Locate the cell with the specified text and output its [X, Y] center coordinate. 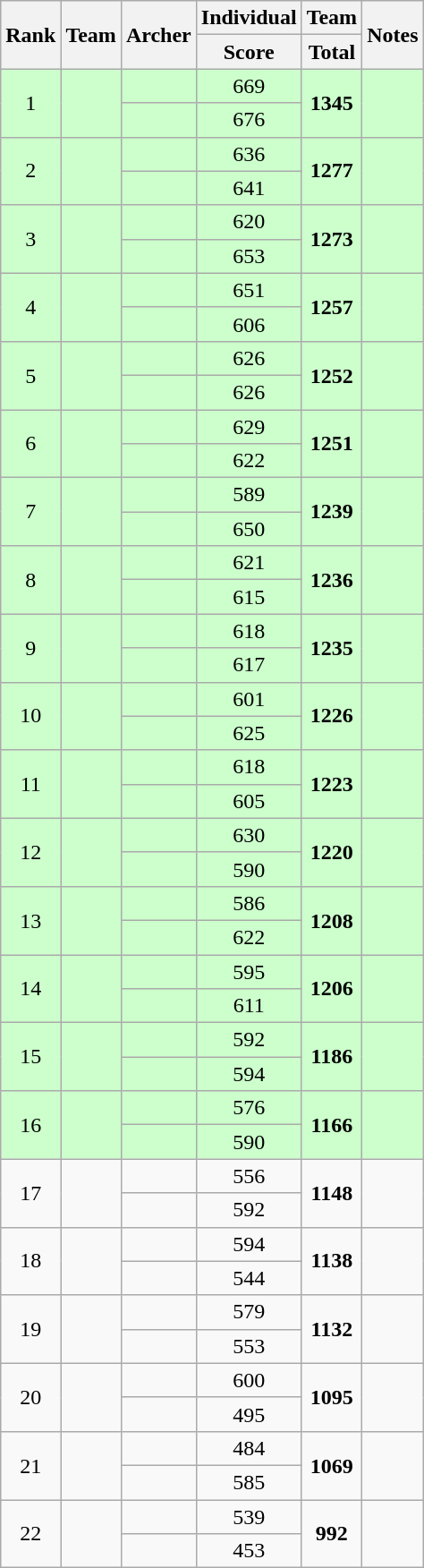
620 [249, 222]
495 [249, 1414]
601 [249, 699]
21 [30, 1465]
20 [30, 1397]
539 [249, 1517]
9 [30, 648]
8 [30, 580]
641 [249, 188]
653 [249, 256]
Individual [249, 18]
Rank [30, 35]
1148 [332, 1193]
544 [249, 1278]
1345 [332, 103]
19 [30, 1329]
669 [249, 86]
992 [332, 1534]
1223 [332, 784]
579 [249, 1312]
Archer [158, 35]
595 [249, 971]
484 [249, 1448]
10 [30, 716]
651 [249, 290]
18 [30, 1261]
1251 [332, 444]
553 [249, 1346]
1132 [332, 1329]
16 [30, 1125]
1069 [332, 1465]
629 [249, 427]
2 [30, 171]
1186 [332, 1057]
22 [30, 1534]
621 [249, 563]
Notes [393, 35]
1226 [332, 716]
15 [30, 1057]
586 [249, 903]
Score [249, 52]
4 [30, 307]
1277 [332, 171]
5 [30, 375]
636 [249, 154]
1239 [332, 512]
1206 [332, 988]
1236 [332, 580]
1138 [332, 1261]
606 [249, 324]
605 [249, 801]
1220 [332, 852]
13 [30, 920]
625 [249, 733]
1257 [332, 307]
1095 [332, 1397]
630 [249, 835]
1 [30, 103]
1252 [332, 375]
556 [249, 1176]
Total [332, 52]
589 [249, 495]
650 [249, 529]
17 [30, 1193]
611 [249, 1006]
615 [249, 597]
1208 [332, 920]
576 [249, 1108]
600 [249, 1380]
1273 [332, 239]
676 [249, 120]
453 [249, 1551]
1235 [332, 648]
3 [30, 239]
617 [249, 665]
12 [30, 852]
6 [30, 444]
11 [30, 784]
1166 [332, 1125]
7 [30, 512]
14 [30, 988]
585 [249, 1482]
